Pinpoint the cell where the given text exists, returning its (x, y) midpoint coordinate. 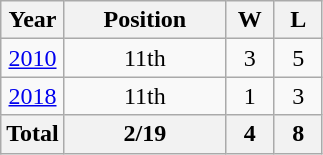
2018 (33, 96)
8 (298, 134)
2010 (33, 58)
2/19 (144, 134)
1 (250, 96)
W (250, 20)
Position (144, 20)
5 (298, 58)
4 (250, 134)
Total (33, 134)
Year (33, 20)
L (298, 20)
